Pinpoint the cell where the given text exists, returning its [x, y] midpoint coordinate. 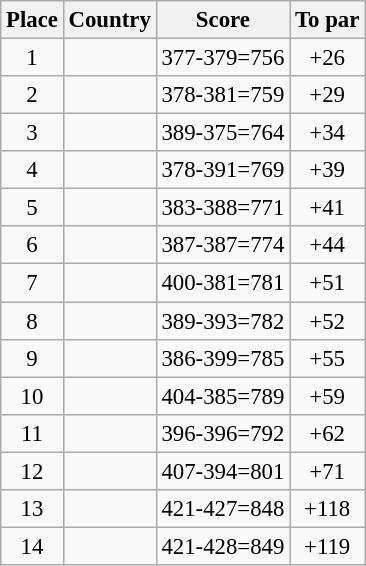
Country [110, 20]
+34 [328, 133]
407-394=801 [223, 471]
404-385=789 [223, 396]
Place [32, 20]
377-379=756 [223, 58]
+29 [328, 95]
+51 [328, 283]
10 [32, 396]
387-387=774 [223, 245]
+41 [328, 208]
400-381=781 [223, 283]
+62 [328, 433]
6 [32, 245]
14 [32, 546]
378-381=759 [223, 95]
+26 [328, 58]
8 [32, 321]
386-399=785 [223, 358]
2 [32, 95]
Score [223, 20]
7 [32, 283]
1 [32, 58]
5 [32, 208]
+55 [328, 358]
3 [32, 133]
378-391=769 [223, 170]
389-375=764 [223, 133]
4 [32, 170]
421-427=848 [223, 509]
+59 [328, 396]
396-396=792 [223, 433]
9 [32, 358]
383-388=771 [223, 208]
+119 [328, 546]
To par [328, 20]
13 [32, 509]
11 [32, 433]
421-428=849 [223, 546]
12 [32, 471]
+71 [328, 471]
389-393=782 [223, 321]
+39 [328, 170]
+44 [328, 245]
+118 [328, 509]
+52 [328, 321]
